Find where the given text appears and provide that cell's center as [X, Y] coordinate. 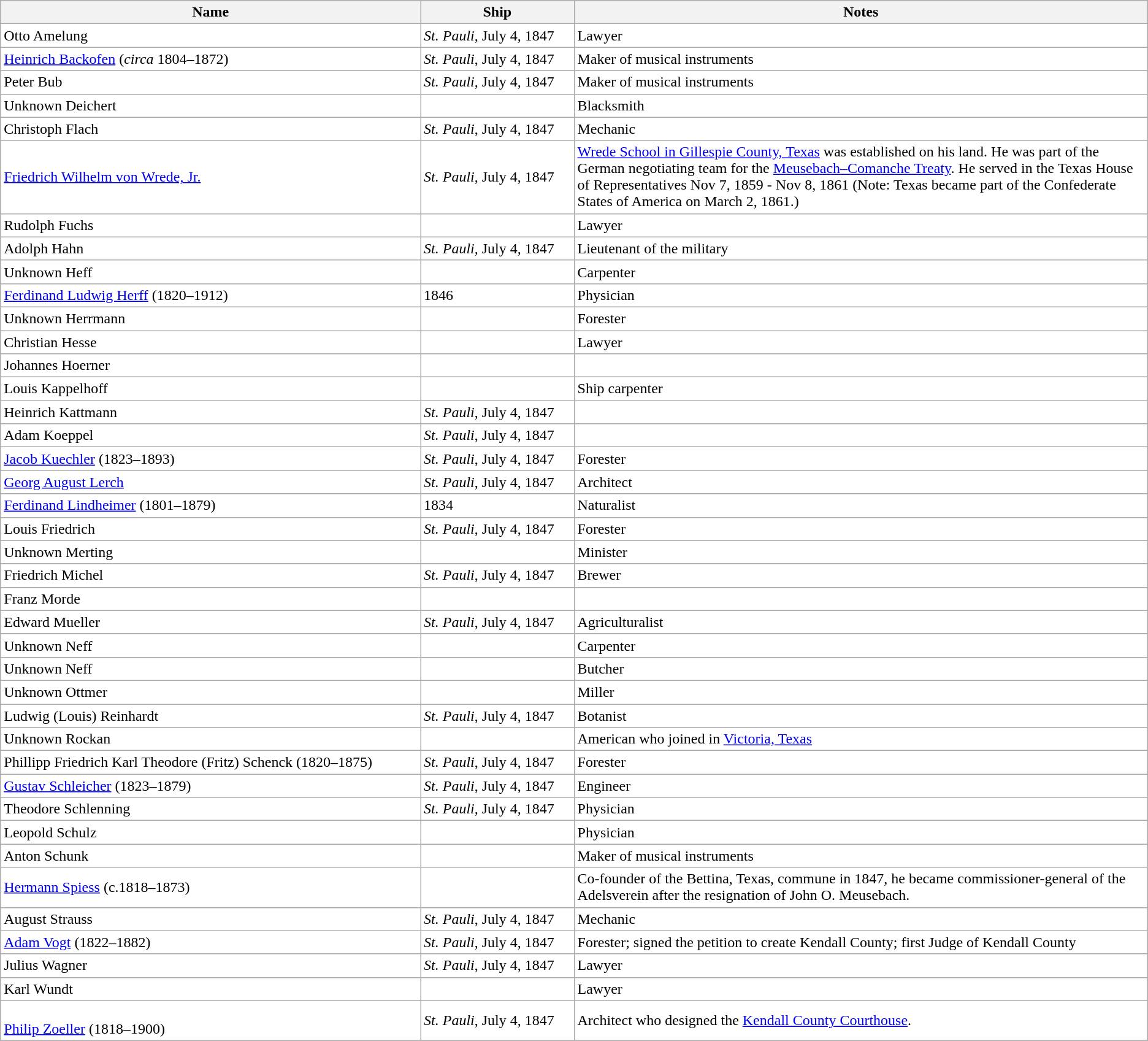
Ferdinand Lindheimer (1801–1879) [211, 505]
Louis Friedrich [211, 529]
Phillipp Friedrich Karl Theodore (Fritz) Schenck (1820–1875) [211, 763]
1834 [497, 505]
Edward Mueller [211, 622]
Philip Zoeller (1818–1900) [211, 1021]
Franz Morde [211, 599]
Friedrich Michel [211, 575]
Hermann Spiess (c.1818–1873) [211, 887]
Naturalist [861, 505]
Unknown Merting [211, 552]
Julius Wagner [211, 966]
Butcher [861, 669]
Brewer [861, 575]
Notes [861, 12]
Forester; signed the petition to create Kendall County; first Judge of Kendall County [861, 942]
Minister [861, 552]
Christoph Flach [211, 129]
Gustav Schleicher (1823–1879) [211, 786]
Heinrich Kattmann [211, 412]
Ferdinand Ludwig Herff (1820–1912) [211, 295]
Christian Hesse [211, 342]
Louis Kappelhoff [211, 389]
Ship [497, 12]
Architect who designed the Kendall County Courthouse. [861, 1021]
1846 [497, 295]
Otto Amelung [211, 36]
Unknown Deichert [211, 106]
Theodore Schlenning [211, 809]
Unknown Ottmer [211, 692]
Georg August Lerch [211, 482]
Johannes Hoerner [211, 366]
Ludwig (Louis) Reinhardt [211, 716]
Engineer [861, 786]
Adam Koeppel [211, 436]
Agriculturalist [861, 622]
Blacksmith [861, 106]
Heinrich Backofen (circa 1804–1872) [211, 59]
August Strauss [211, 919]
Adam Vogt (1822–1882) [211, 942]
Miller [861, 692]
Name [211, 12]
Leopold Schulz [211, 832]
American who joined in Victoria, Texas [861, 739]
Anton Schunk [211, 856]
Jacob Kuechler (1823–1893) [211, 459]
Adolph Hahn [211, 248]
Friedrich Wilhelm von Wrede, Jr. [211, 177]
Ship carpenter [861, 389]
Peter Bub [211, 82]
Architect [861, 482]
Karl Wundt [211, 989]
Rudolph Fuchs [211, 225]
Unknown Herrmann [211, 318]
Botanist [861, 716]
Co-founder of the Bettina, Texas, commune in 1847, he became commissioner-general of the Adelsverein after the resignation of John O. Meusebach. [861, 887]
Unknown Rockan [211, 739]
Unknown Heff [211, 272]
Lieutenant of the military [861, 248]
